Provide the [X, Y] coordinate of the cell's center where the given text is located.  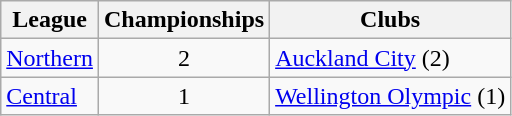
Central [50, 96]
Northern [50, 58]
2 [184, 58]
Wellington Olympic (1) [390, 96]
Championships [184, 20]
1 [184, 96]
League [50, 20]
Auckland City (2) [390, 58]
Clubs [390, 20]
